Detect which cell encompasses the target text, then output its [x, y] center coordinate. 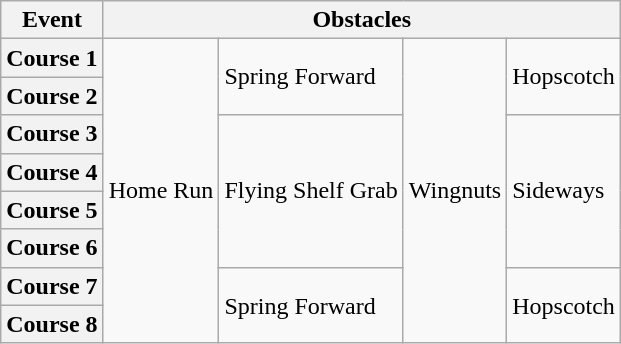
Course 2 [52, 96]
Event [52, 20]
Wingnuts [454, 191]
Course 5 [52, 210]
Course 8 [52, 324]
Course 1 [52, 58]
Course 6 [52, 248]
Course 7 [52, 286]
Course 4 [52, 172]
Course 3 [52, 134]
Obstacles [362, 20]
Home Run [161, 191]
Sideways [564, 191]
Flying Shelf Grab [311, 191]
